Detect which cell encompasses the target text, then output its (x, y) center coordinate. 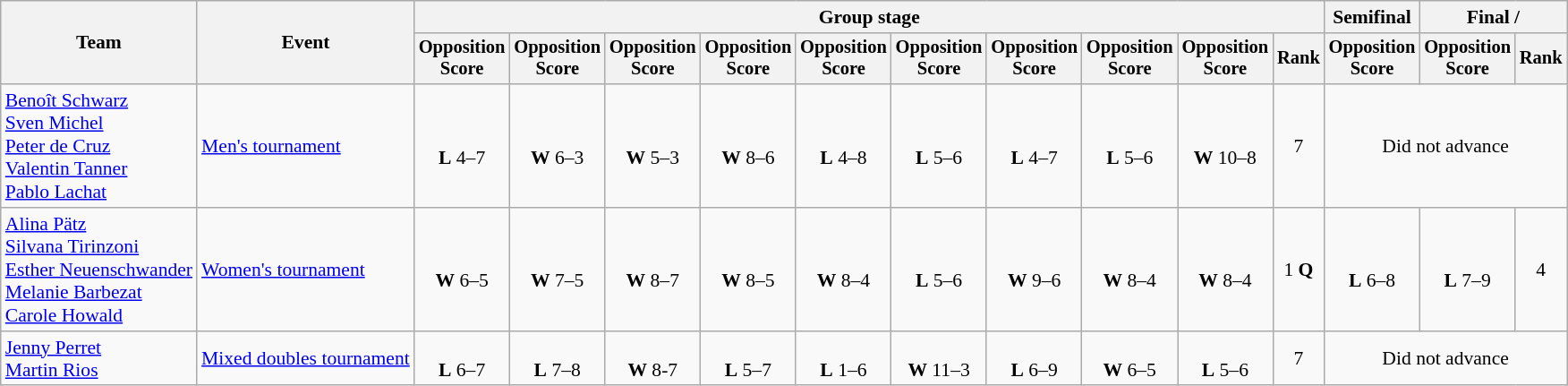
L 7–8 (557, 358)
Event (306, 43)
Team (98, 43)
L 6–8 (1373, 270)
Semifinal (1373, 17)
Men's tournament (306, 146)
Jenny PerretMartin Rios (98, 358)
W 8–5 (748, 270)
Group stage (870, 17)
L 7–9 (1468, 270)
L 4–8 (843, 146)
L 1–6 (843, 358)
W 9–6 (1035, 270)
Women's tournament (306, 270)
W 7–5 (557, 270)
W 8-7 (653, 358)
Benoît SchwarzSven MichelPeter de CruzValentin TannerPablo Lachat (98, 146)
L 6–9 (1035, 358)
Final / (1493, 17)
W 5–3 (653, 146)
W 8–7 (653, 270)
W 6–3 (557, 146)
W 11–3 (940, 358)
4 (1541, 270)
W 10–8 (1226, 146)
W 8–6 (748, 146)
L 5–7 (748, 358)
1 Q (1299, 270)
Alina PätzSilvana TirinzoniEsther NeuenschwanderMelanie BarbezatCarole Howald (98, 270)
Mixed doubles tournament (306, 358)
L 6–7 (462, 358)
